Return (x, y) of the center of cell containing provided text 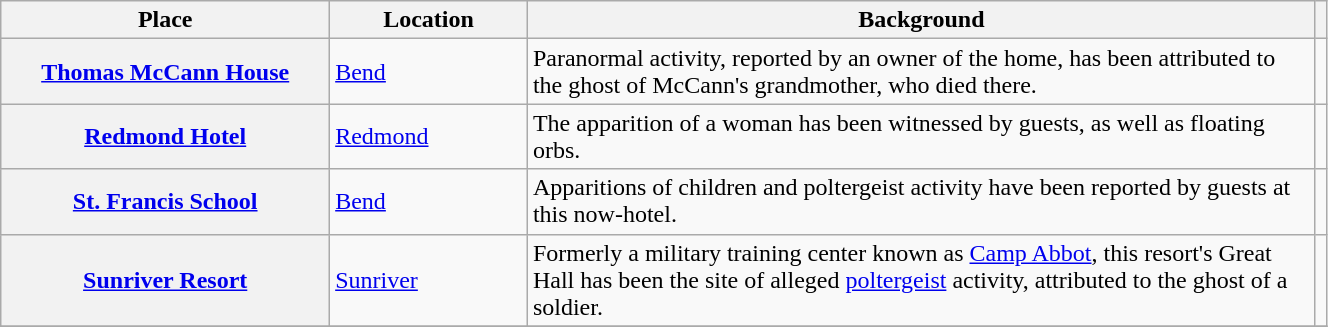
Thomas McCann House (166, 72)
Sunriver Resort (166, 280)
Redmond Hotel (166, 136)
Place (166, 20)
Location (429, 20)
Background (921, 20)
Apparitions of children and poltergeist activity have been reported by guests at this now-hotel. (921, 202)
The apparition of a woman has been witnessed by guests, as well as floating orbs. (921, 136)
Paranormal activity, reported by an owner of the home, has been attributed to the ghost of McCann's grandmother, who died there. (921, 72)
Sunriver (429, 280)
St. Francis School (166, 202)
Redmond (429, 136)
